For the text-containing cell, return its midpoint in (x, y) coordinate format. 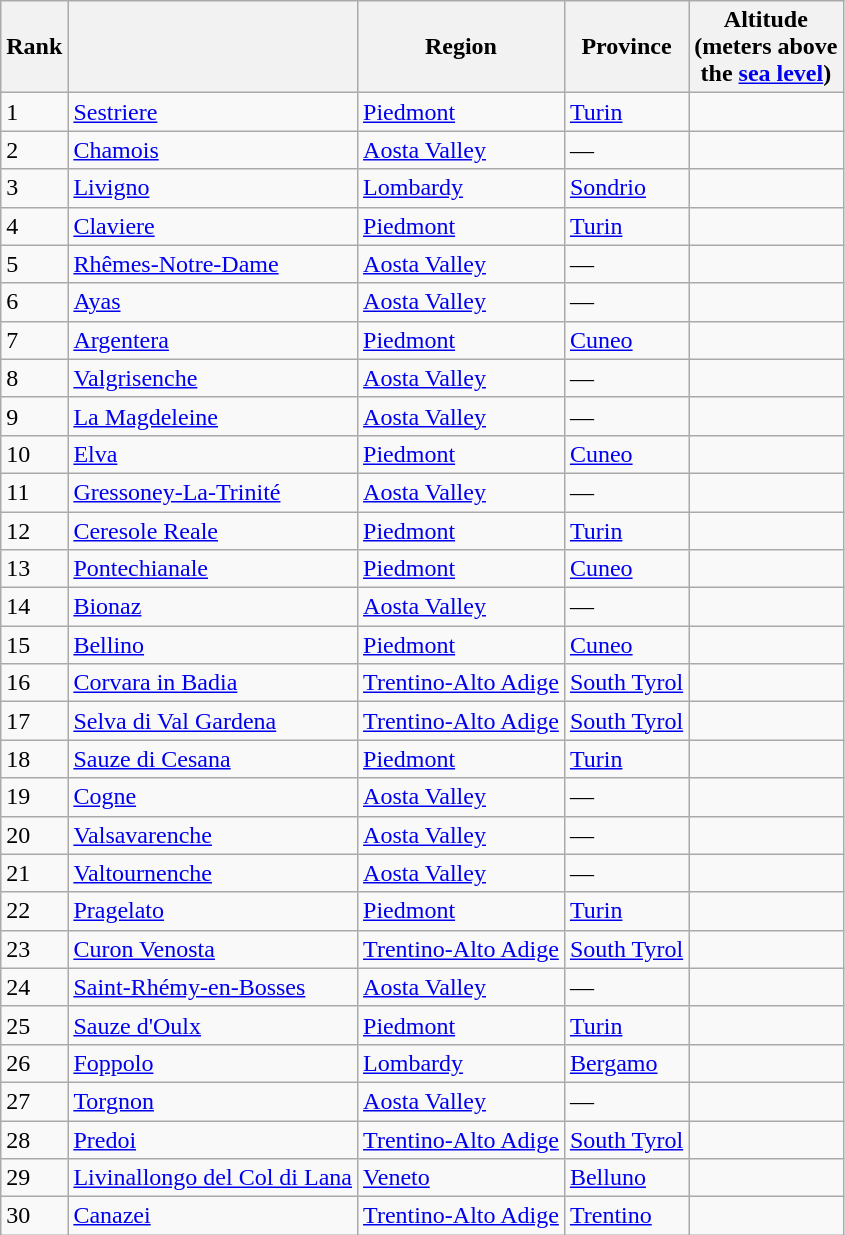
Region (462, 47)
3 (34, 188)
28 (34, 1139)
Corvara in Badia (213, 683)
Argentera (213, 340)
Chamois (213, 150)
19 (34, 797)
12 (34, 531)
Veneto (462, 1178)
17 (34, 721)
Rank (34, 47)
Livigno (213, 188)
15 (34, 645)
Sondrio (626, 188)
Rhêmes-Notre-Dame (213, 264)
Sauze di Cesana (213, 759)
Trentino (626, 1216)
1 (34, 112)
23 (34, 949)
30 (34, 1216)
25 (34, 1025)
Livinallongo del Col di Lana (213, 1178)
27 (34, 1101)
Saint-Rhémy-en-Bosses (213, 987)
22 (34, 911)
Sestriere (213, 112)
10 (34, 454)
Pontechianale (213, 569)
9 (34, 416)
Pragelato (213, 911)
11 (34, 492)
Canazei (213, 1216)
2 (34, 150)
29 (34, 1178)
Elva (213, 454)
18 (34, 759)
Valtournenche (213, 873)
4 (34, 226)
24 (34, 987)
20 (34, 835)
Valsavarenche (213, 835)
Ceresole Reale (213, 531)
14 (34, 607)
Cogne (213, 797)
Curon Venosta (213, 949)
Sauze d'Oulx (213, 1025)
Bergamo (626, 1063)
6 (34, 302)
26 (34, 1063)
Province (626, 47)
Foppolo (213, 1063)
Predoi (213, 1139)
Altitude(meters abovethe sea level) (766, 47)
21 (34, 873)
Bellino (213, 645)
Selva di Val Gardena (213, 721)
La Magdeleine (213, 416)
Valgrisenche (213, 378)
Torgnon (213, 1101)
13 (34, 569)
Belluno (626, 1178)
Ayas (213, 302)
Claviere (213, 226)
Gressoney-La-Trinité (213, 492)
8 (34, 378)
16 (34, 683)
7 (34, 340)
Bionaz (213, 607)
5 (34, 264)
